Find where the given text appears and provide that cell's center as [X, Y] coordinate. 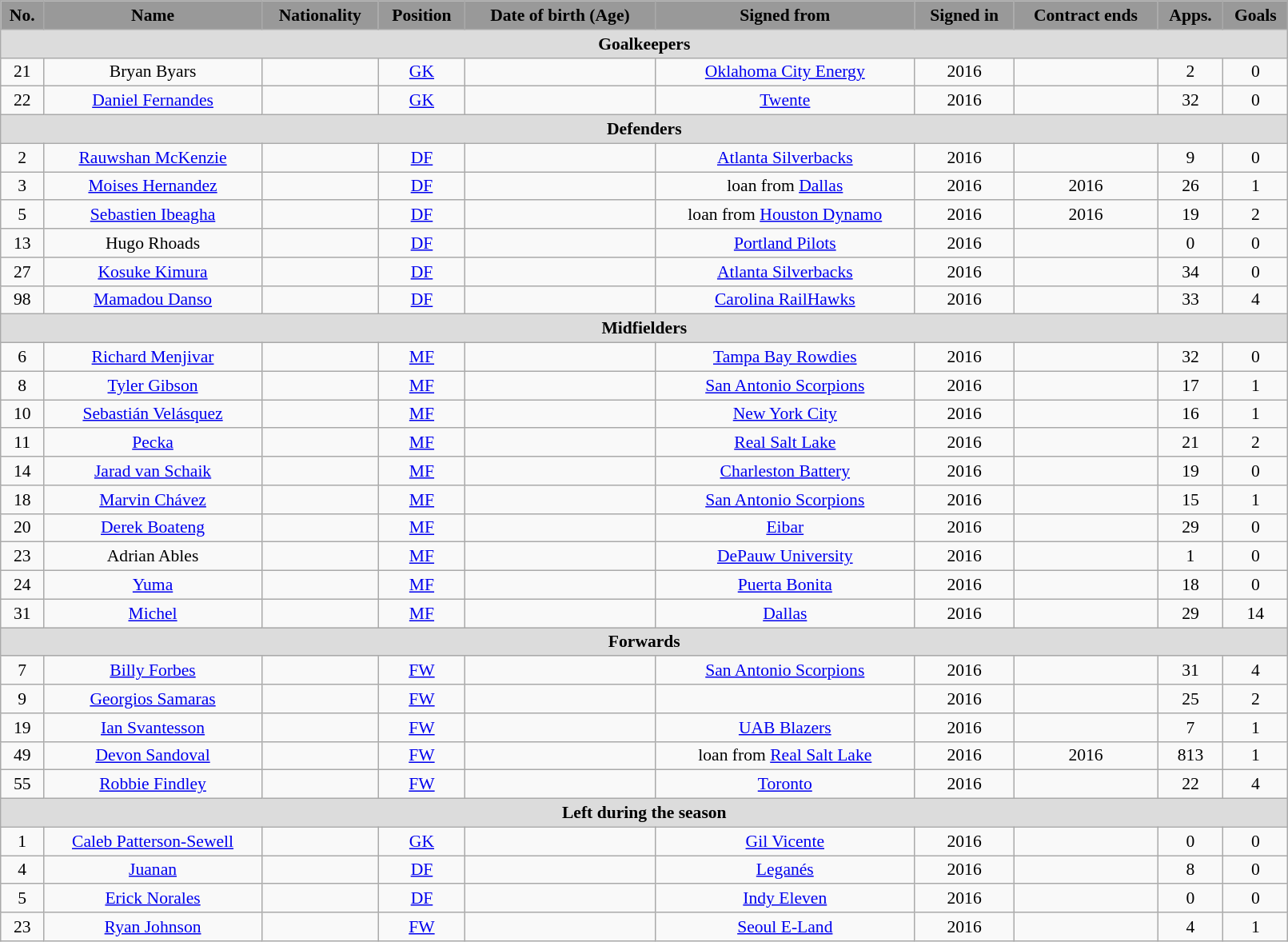
Nationality [320, 15]
Midfielders [644, 329]
25 [1190, 699]
UAB Blazers [785, 728]
Robbie Findley [154, 784]
Billy Forbes [154, 671]
loan from Dallas [785, 186]
Daniel Fernandes [154, 101]
Moises Hernandez [154, 186]
loan from Real Salt Lake [785, 756]
55 [22, 784]
Ryan Johnson [154, 927]
Kosuke Kimura [154, 272]
813 [1190, 756]
Apps. [1190, 15]
24 [22, 585]
Derek Boateng [154, 528]
Real Salt Lake [785, 443]
Sebastián Velásquez [154, 414]
33 [1190, 300]
Adrian Ables [154, 557]
26 [1190, 186]
Left during the season [644, 813]
Leganés [785, 870]
Name [154, 15]
Twente [785, 101]
20 [22, 528]
27 [22, 272]
DePauw University [785, 557]
3 [22, 186]
Caleb Patterson-Sewell [154, 841]
49 [22, 756]
Jarad van Schaik [154, 471]
98 [22, 300]
Carolina RailHawks [785, 300]
Tampa Bay Rowdies [785, 357]
11 [22, 443]
13 [22, 243]
Defenders [644, 130]
Signed in [964, 15]
Seoul E-Land [785, 927]
6 [22, 357]
Devon Sandoval [154, 756]
Indy Eleven [785, 899]
Sebastien Ibeagha [154, 215]
Mamadou Danso [154, 300]
17 [1190, 385]
loan from Houston Dynamo [785, 215]
Eibar [785, 528]
Richard Menjivar [154, 357]
16 [1190, 414]
Position [422, 15]
Goalkeepers [644, 44]
Gil Vicente [785, 841]
Michel [154, 613]
Georgios Samaras [154, 699]
Forwards [644, 642]
Portland Pilots [785, 243]
Yuma [154, 585]
15 [1190, 500]
Date of birth (Age) [560, 15]
10 [22, 414]
Marvin Chávez [154, 500]
Contract ends [1086, 15]
Pecka [154, 443]
Hugo Rhoads [154, 243]
Charleston Battery [785, 471]
Oklahoma City Energy [785, 72]
Tyler Gibson [154, 385]
34 [1190, 272]
Goals [1255, 15]
Dallas [785, 613]
Signed from [785, 15]
No. [22, 15]
Bryan Byars [154, 72]
Rauwshan McKenzie [154, 158]
Ian Svantesson [154, 728]
Puerta Bonita [785, 585]
New York City [785, 414]
Erick Norales [154, 899]
Toronto [785, 784]
Juanan [154, 870]
